Identify which cell holds the provided text, then report its (x, y) central coordinate. 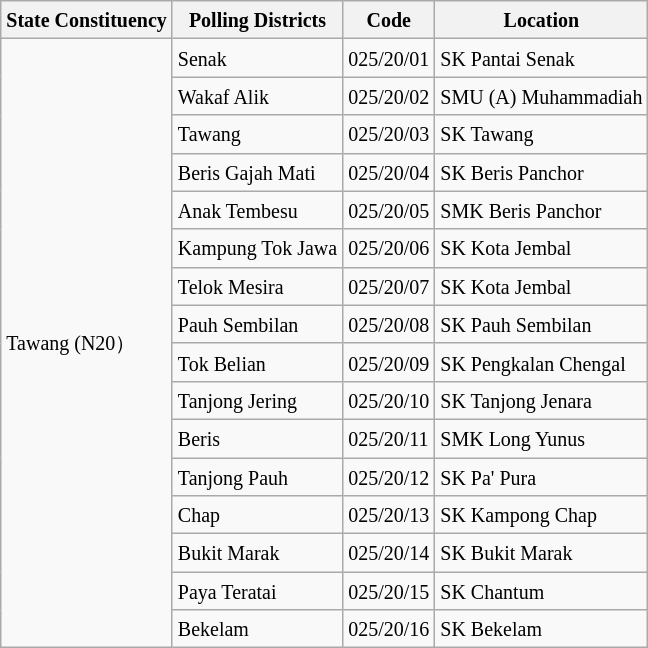
Polling Districts (257, 20)
025/20/15 (389, 591)
SMK Beris Panchor (542, 210)
025/20/07 (389, 286)
Wakaf Alik (257, 96)
025/20/09 (389, 362)
Tok Belian (257, 362)
025/20/06 (389, 248)
025/20/04 (389, 172)
Paya Teratai (257, 591)
SK Pantai Senak (542, 58)
SK Pa' Pura (542, 477)
Location (542, 20)
Anak Tembesu (257, 210)
Tanjong Jering (257, 400)
SK Tanjong Jenara (542, 400)
025/20/05 (389, 210)
SMK Long Yunus (542, 438)
025/20/02 (389, 96)
Chap (257, 515)
SK Beris Panchor (542, 172)
025/20/10 (389, 400)
SK Chantum (542, 591)
Pauh Sembilan (257, 324)
025/20/01 (389, 58)
Tawang (N20） (87, 344)
025/20/11 (389, 438)
Beris Gajah Mati (257, 172)
Senak (257, 58)
SK Bukit Marak (542, 553)
Tanjong Pauh (257, 477)
025/20/13 (389, 515)
SK Pauh Sembilan (542, 324)
Kampung Tok Jawa (257, 248)
SK Pengkalan Chengal (542, 362)
Bekelam (257, 629)
State Constituency (87, 20)
025/20/12 (389, 477)
Beris (257, 438)
Telok Mesira (257, 286)
Bukit Marak (257, 553)
Tawang (257, 134)
Code (389, 20)
025/20/03 (389, 134)
025/20/14 (389, 553)
SK Tawang (542, 134)
SMU (A) Muhammadiah (542, 96)
SK Bekelam (542, 629)
SK Kampong Chap (542, 515)
025/20/08 (389, 324)
025/20/16 (389, 629)
